Pinpoint the cell where the given text exists, returning its (x, y) midpoint coordinate. 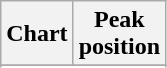
Chart (37, 34)
Peakposition (119, 34)
